Identify which cell holds the provided text, then report its (x, y) central coordinate. 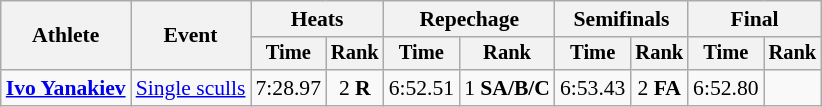
6:52.80 (726, 88)
Ivo Yanakiev (66, 88)
Single sculls (191, 88)
Event (191, 36)
Athlete (66, 36)
6:52.51 (422, 88)
6:53.43 (592, 88)
7:28.97 (288, 88)
1 SA/B/C (507, 88)
2 R (355, 88)
Repechage (470, 19)
2 FA (659, 88)
Final (754, 19)
Semifinals (622, 19)
Heats (316, 19)
